For the text-containing cell, return its midpoint in (X, Y) coordinate format. 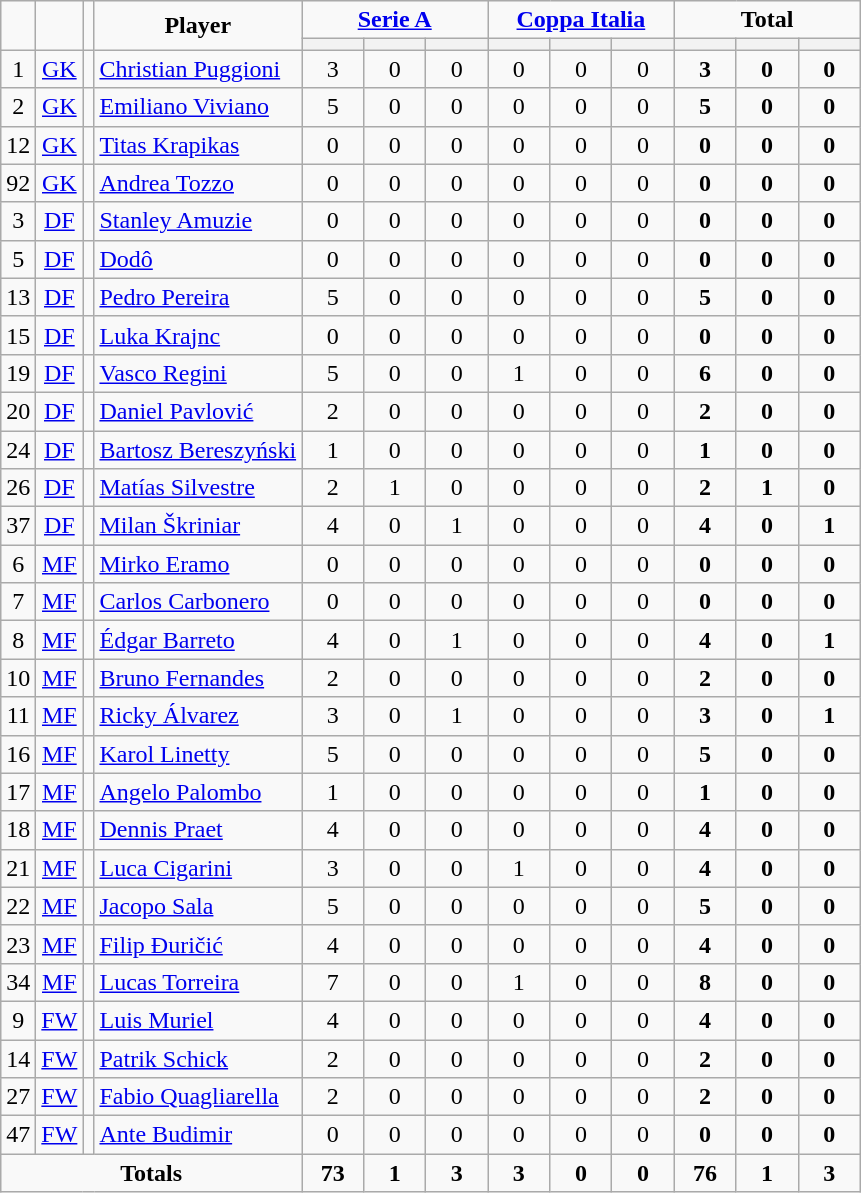
73 (333, 1173)
20 (18, 411)
Carlos Carbonero (198, 602)
Matías Silvestre (198, 488)
Serie A (395, 20)
Ricky Álvarez (198, 716)
19 (18, 373)
Édgar Barreto (198, 640)
27 (18, 1097)
76 (705, 1173)
Totals (152, 1173)
9 (18, 1020)
23 (18, 944)
24 (18, 449)
Angelo Palombo (198, 792)
Bartosz Bereszyński (198, 449)
Lucas Torreira (198, 982)
Mirko Eramo (198, 564)
Stanley Amuzie (198, 221)
Dennis Praet (198, 830)
22 (18, 906)
47 (18, 1135)
Daniel Pavlović (198, 411)
Jacopo Sala (198, 906)
12 (18, 145)
17 (18, 792)
Luca Cigarini (198, 868)
Milan Škriniar (198, 526)
13 (18, 297)
21 (18, 868)
Patrik Schick (198, 1059)
Coppa Italia (581, 20)
Fabio Quagliarella (198, 1097)
Christian Puggioni (198, 69)
16 (18, 754)
Ante Budimir (198, 1135)
Vasco Regini (198, 373)
Luka Krajnc (198, 335)
34 (18, 982)
Emiliano Viviano (198, 107)
Dodô (198, 259)
Total (767, 20)
37 (18, 526)
Karol Linetty (198, 754)
Filip Đuričić (198, 944)
Player (198, 26)
15 (18, 335)
26 (18, 488)
Pedro Pereira (198, 297)
Bruno Fernandes (198, 678)
11 (18, 716)
Luis Muriel (198, 1020)
92 (18, 183)
14 (18, 1059)
Andrea Tozzo (198, 183)
Titas Krapikas (198, 145)
10 (18, 678)
18 (18, 830)
